Find where the given text appears and provide that cell's center as (x, y) coordinate. 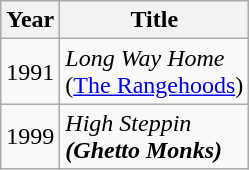
Long Way Home(The Rangehoods) (154, 72)
1991 (30, 72)
Year (30, 20)
1999 (30, 136)
High Steppin(Ghetto Monks) (154, 136)
Title (154, 20)
